Locate the cell with the specified text and output its (X, Y) center coordinate. 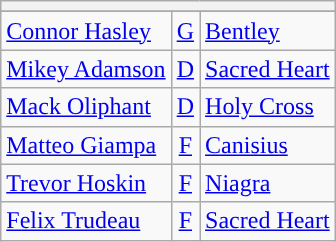
Mack Oliphant (86, 107)
Niagra (268, 183)
G (185, 31)
Felix Trudeau (86, 221)
Canisius (268, 145)
Holy Cross (268, 107)
Bentley (268, 31)
Matteo Giampa (86, 145)
Trevor Hoskin (86, 183)
Mikey Adamson (86, 69)
Connor Hasley (86, 31)
